Identify which cell holds the provided text, then report its [X, Y] central coordinate. 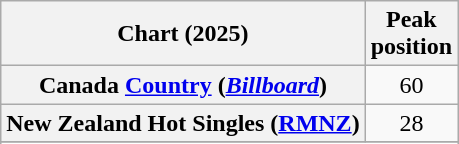
New Zealand Hot Singles (RMNZ) [183, 123]
60 [411, 85]
Peakposition [411, 34]
Canada Country (Billboard) [183, 85]
28 [411, 123]
Chart (2025) [183, 34]
